Provide the (x, y) coordinate of the cell's center where the given text is located.  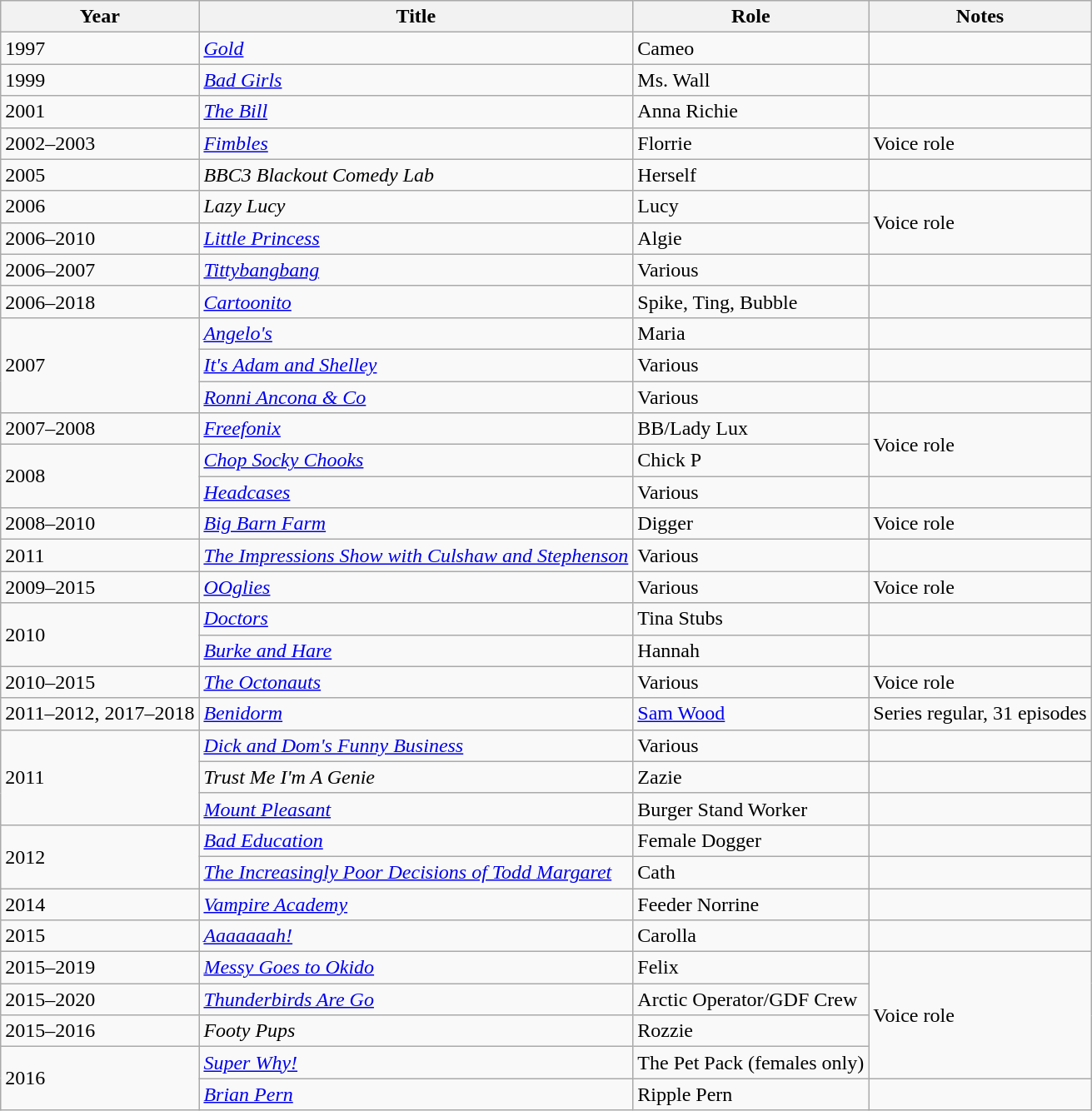
Lucy (751, 207)
2007 (100, 365)
Anna Richie (751, 112)
Feeder Norrine (751, 904)
Ripple Pern (751, 1094)
2016 (100, 1079)
Brian Pern (416, 1094)
The Bill (416, 112)
Felix (751, 968)
Ronni Ancona & Co (416, 397)
Mount Pleasant (416, 809)
2002–2003 (100, 143)
2012 (100, 856)
Maria (751, 333)
Series regular, 31 episodes (980, 714)
Female Dogger (751, 840)
2015–2020 (100, 999)
Zazie (751, 777)
2007–2008 (100, 429)
2005 (100, 175)
2010–2015 (100, 682)
2010 (100, 635)
Burger Stand Worker (751, 809)
Trust Me I'm A Genie (416, 777)
Lazy Lucy (416, 207)
Headcases (416, 492)
1999 (100, 80)
Messy Goes to Okido (416, 968)
The Impressions Show with Culshaw and Stephenson (416, 555)
Role (751, 17)
Florrie (751, 143)
2001 (100, 112)
2006 (100, 207)
2006–2007 (100, 270)
Herself (751, 175)
Bad Girls (416, 80)
Vampire Academy (416, 904)
Hannah (751, 650)
Super Why! (416, 1063)
Chick P (751, 461)
Ms. Wall (751, 80)
Title (416, 17)
Big Barn Farm (416, 524)
Cameo (751, 48)
Gold (416, 48)
Digger (751, 524)
BB/Lady Lux (751, 429)
Angelo's (416, 333)
Year (100, 17)
2008–2010 (100, 524)
The Increasingly Poor Decisions of Todd Margaret (416, 872)
Rozzie (751, 1031)
Cartoonito (416, 301)
Cath (751, 872)
Aaaaaaah! (416, 936)
Thunderbirds Are Go (416, 999)
Tittybangbang (416, 270)
2015–2019 (100, 968)
Chop Socky Chooks (416, 461)
Dick and Dom's Funny Business (416, 745)
Fimbles (416, 143)
Spike, Ting, Bubble (751, 301)
2006–2018 (100, 301)
Bad Education (416, 840)
Footy Pups (416, 1031)
BBC3 Blackout Comedy Lab (416, 175)
2015 (100, 936)
2009–2015 (100, 587)
Algie (751, 238)
2014 (100, 904)
Doctors (416, 619)
The Octonauts (416, 682)
Freefonix (416, 429)
OOglies (416, 587)
Benidorm (416, 714)
2015–2016 (100, 1031)
2006–2010 (100, 238)
Burke and Hare (416, 650)
It's Adam and Shelley (416, 365)
Tina Stubs (751, 619)
1997 (100, 48)
Carolla (751, 936)
The Pet Pack (females only) (751, 1063)
2011–2012, 2017–2018 (100, 714)
Notes (980, 17)
Sam Wood (751, 714)
Arctic Operator/GDF Crew (751, 999)
Little Princess (416, 238)
2008 (100, 476)
